Return the (X, Y) coordinate for the center point of the cell that contains the specified text.  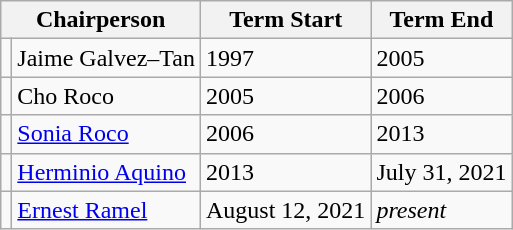
Herminio Aquino (106, 172)
Term End (442, 20)
Ernest Ramel (106, 210)
Cho Roco (106, 96)
present (442, 210)
Chairperson (101, 20)
Sonia Roco (106, 134)
August 12, 2021 (285, 210)
Jaime Galvez–Tan (106, 58)
Term Start (285, 20)
1997 (285, 58)
July 31, 2021 (442, 172)
